For the text-containing cell, return its midpoint in (x, y) coordinate format. 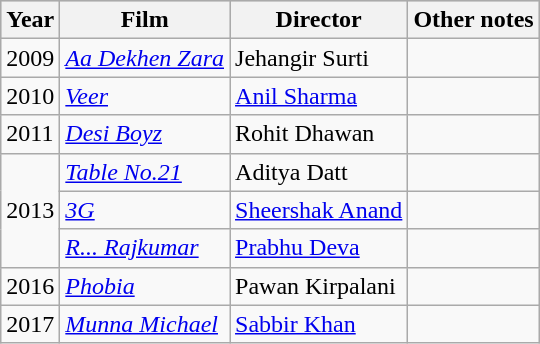
Year (30, 20)
2010 (30, 96)
Veer (145, 96)
2011 (30, 134)
2009 (30, 58)
Rohit Dhawan (319, 134)
Anil Sharma (319, 96)
2017 (30, 324)
Film (145, 20)
Prabhu Deva (319, 248)
Desi Boyz (145, 134)
Table No.21 (145, 172)
2016 (30, 286)
Sabbir Khan (319, 324)
Jehangir Surti (319, 58)
3G (145, 210)
Phobia (145, 286)
Other notes (474, 20)
R... Rajkumar (145, 248)
2013 (30, 210)
Pawan Kirpalani (319, 286)
Aditya Datt (319, 172)
Aa Dekhen Zara (145, 58)
Munna Michael (145, 324)
Director (319, 20)
Sheershak Anand (319, 210)
